Scan for the cell matching the given text and deliver its [X, Y] coordinate at center. 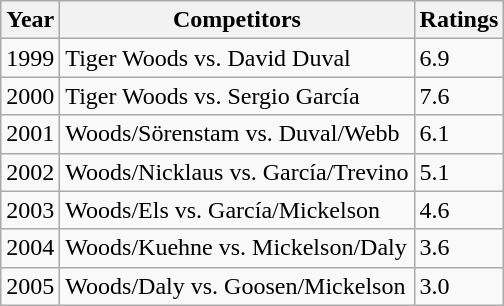
4.6 [459, 210]
7.6 [459, 96]
2001 [30, 134]
3.6 [459, 248]
2005 [30, 286]
2002 [30, 172]
Woods/Sörenstam vs. Duval/Webb [237, 134]
1999 [30, 58]
2003 [30, 210]
Competitors [237, 20]
2004 [30, 248]
Tiger Woods vs. Sergio García [237, 96]
Woods/Daly vs. Goosen/Mickelson [237, 286]
Woods/Nicklaus vs. García/Trevino [237, 172]
5.1 [459, 172]
2000 [30, 96]
6.9 [459, 58]
Woods/Kuehne vs. Mickelson/Daly [237, 248]
Ratings [459, 20]
Tiger Woods vs. David Duval [237, 58]
Woods/Els vs. García/Mickelson [237, 210]
6.1 [459, 134]
3.0 [459, 286]
Year [30, 20]
